Locate the cell with the specified text and output its (x, y) center coordinate. 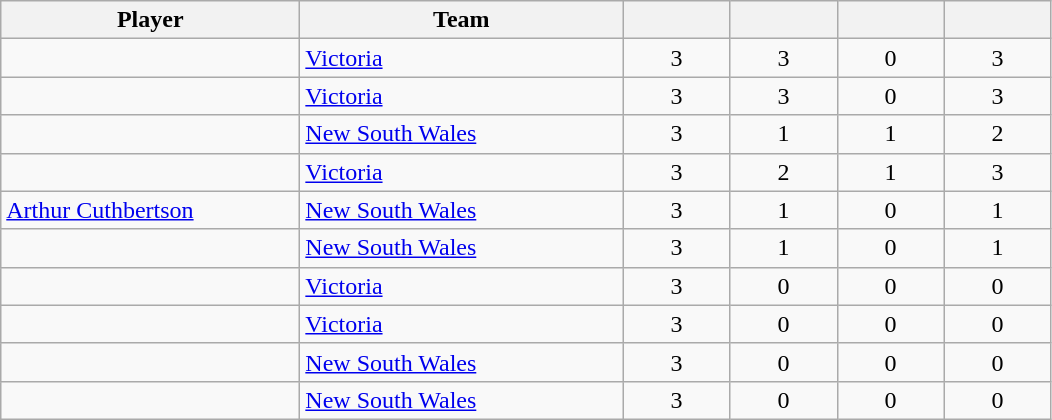
Team (462, 20)
Arthur Cuthbertson (150, 210)
Player (150, 20)
